Return the [X, Y] coordinate for the center point of the cell that contains the specified text.  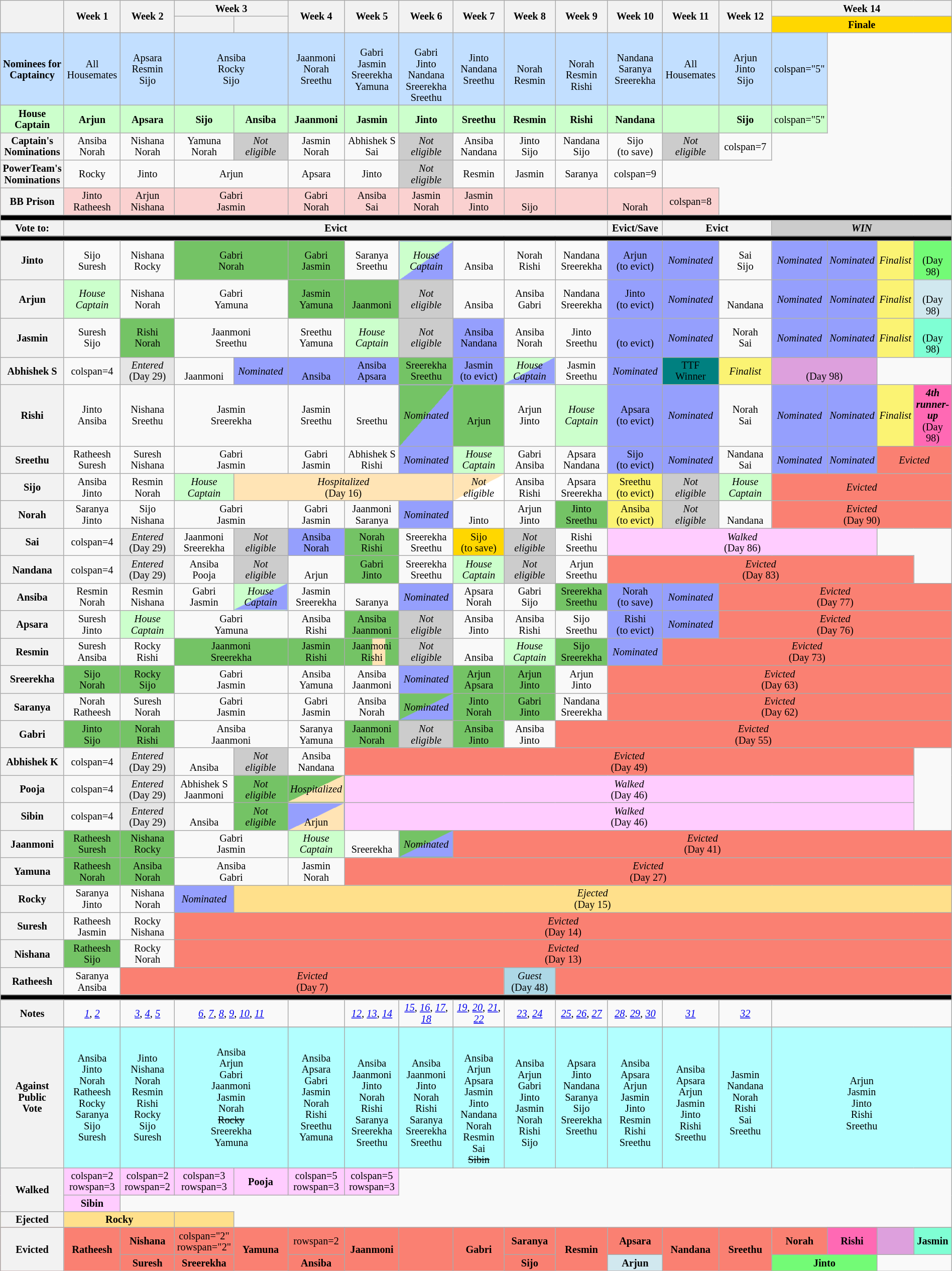
colspan=2 rowspan=2 [147, 1181]
NandanaSijo [581, 147]
RishiSreethu [581, 542]
Guest(Day 48) [529, 981]
JaanmoniSaranya [372, 514]
JasminRishi [316, 652]
SureshJinto [92, 625]
NorahRatheesh [92, 707]
Week 14 [862, 8]
Evict/Save [635, 228]
Apsara(to evict) [635, 415]
AnsibaSai [372, 201]
ArjunJintoSijo [745, 69]
Sreethu(to evict) [635, 487]
JasminNandanaNorahRishiSaiSreethu [745, 1097]
ArjunNishana [147, 201]
Evicted(Day 63) [779, 679]
Week 4 [316, 16]
Evicted(Day 55) [754, 734]
Abhishek SSai [372, 147]
AgainstPublicVote [32, 1097]
Arjun(to evict) [635, 260]
19, 20, 21, 22 [479, 1013]
AnsibaApsaraArjunJasminJintoResminRishiSreethu [635, 1097]
Evicted(Day 90) [862, 514]
Week 9 [581, 16]
Ansiba(to evict) [635, 514]
ApsaraNandana [581, 460]
JasminJinto [479, 201]
AnsibaArjunGabriJaanmoniJasminNorahRockySreerekhaYamuna [231, 1097]
ResminNishana [147, 597]
Week 1 [92, 16]
Abhishek SJaanmoni [204, 789]
colspan=2 rowspan=3 [92, 1181]
Week 7 [479, 16]
SijoSreerekha [581, 652]
JaanmoniNorah [372, 734]
SijoSreethu [581, 625]
SreethuYamuna [316, 337]
6, 7, 8, 9, 10, 11 [231, 1013]
GabriJasminSreerekha Yamuna [372, 69]
Evicted(Day 7) [312, 981]
Ejected [32, 1219]
NandanaSaranyaSreerekha [635, 69]
TTFWinner [690, 371]
RockySijo [147, 679]
Evicted(Day 13) [563, 954]
32 [745, 1013]
28. 29, 30 [635, 1013]
Ansiba Rishi [529, 625]
25, 26, 27 [581, 1013]
Week 6 [426, 16]
RockyNishana [147, 926]
colspan=7 [745, 147]
RatheeshNorah [92, 872]
Hospitalized(Day 16) [343, 487]
SaranyaSreethu [372, 260]
Evicted(Day 62) [779, 707]
AnsibaYamuna [316, 679]
Ansiba Jinto [479, 625]
23, 24 [529, 1013]
JintoNandanaSreethu [479, 69]
NorahResmin [529, 69]
Week 2 [147, 16]
GabriSijo [529, 597]
Week 11 [690, 16]
JintoAnsiba [92, 415]
AnsibaArjunGabriJintoJasminNorahRishiSijo [529, 1097]
1, 2 [92, 1013]
RishiNorah [147, 337]
SureshNishana [147, 460]
ArjunSreethu [581, 569]
Notes [32, 1013]
AnsibaApsaraArjunJasminJintoRishiSreethu [690, 1097]
ArjunApsara [479, 679]
Evicted(Day 14) [563, 926]
Rishi(to evict) [635, 625]
Nominees for Captaincy [32, 69]
Week 8 [529, 16]
Evicted(Day 49) [629, 761]
ApsaraJintoNandanaSaranyaSijoSreerekhaSreethu [581, 1097]
RockyNorah [147, 954]
SureshSijo [92, 337]
Ansiba Nandana [479, 337]
Hospitalized [316, 789]
SaranyaYamuna [316, 734]
JasminYamuna [316, 299]
colspan="2" rowspan="2" [204, 1241]
AnsibaPooja [204, 569]
NishanaSreethu [147, 415]
Norah(to save) [635, 597]
Week 10 [635, 16]
GabriAnsiba [529, 460]
Walked [32, 1189]
ApsaraSreerekha [581, 487]
colspan=9 [635, 174]
Finale [862, 24]
rowspan=2 [316, 1241]
4th runner-up(Day 98) [933, 415]
Evicted(Day 73) [807, 652]
AnsibaApsara [372, 371]
SaiSijo [745, 260]
PowerTeam'sNominations [32, 174]
Walked(Day 86) [742, 542]
RatheeshSijo [92, 954]
SijoSuresh [92, 260]
Evicted(Day 77) [835, 597]
RockyRishi [147, 652]
Captain'sNominations [32, 147]
NorahResminRishi [581, 69]
ApsaraResminSijo [147, 69]
NandanaSai [745, 460]
JaanmoniNorahSreethu [316, 69]
Evicted(Day 41) [702, 844]
SijoNorah [92, 679]
Ejected(Day 15) [592, 899]
Arjun JasminJintoRishiSreethu [862, 1097]
ApsaraNorah [479, 597]
Jinto(to evict) [635, 299]
AnsibaRockySijo [231, 69]
GabriJintoNandanaSreerekhaSreethu [426, 69]
AnsibaJintoNorahRatheeshRockySaranyaSijoSuresh [92, 1097]
31 [690, 1013]
Evicted(Day 83) [760, 569]
Week 3 [231, 8]
Sai [32, 542]
JaanmoniRishi [372, 652]
Abhishek K [32, 761]
Evicted(Day 27) [648, 872]
JaanmoniSreethu [231, 337]
AnsibaArjunApsaraJasminJintoNandanaNorahResminSaiSibin [479, 1097]
colspan=8 [690, 201]
3, 4, 5 [147, 1013]
12, 13, 14 [372, 1013]
SaranyaAnsiba [92, 981]
Week 5 [372, 16]
RatheeshJasmin [92, 926]
YamunaNorah [204, 147]
15, 16, 17, 18 [426, 1013]
BB Prison [32, 201]
JintoNishanaNorahResminRishiRockySijoSuresh [147, 1097]
AnsibaApsaraGabriJasminNorahRishiSreethuYamuna [316, 1097]
Sijo(to evict) [635, 460]
(to evict) [635, 337]
JintoRatheesh [92, 201]
WIN [862, 228]
Vote to: [32, 228]
Jasmin(to evict) [479, 371]
Abhishek S [32, 371]
SureshNorah [147, 707]
JintoNorah [479, 707]
SureshAnsiba [92, 652]
Week 12 [745, 16]
colspan=3 rowspan=3 [204, 1181]
Abhishek SRishi [372, 460]
SijoNishana [147, 514]
Evicted(Day 76) [835, 625]
